Find where the given text appears and provide that cell's center as [X, Y] coordinate. 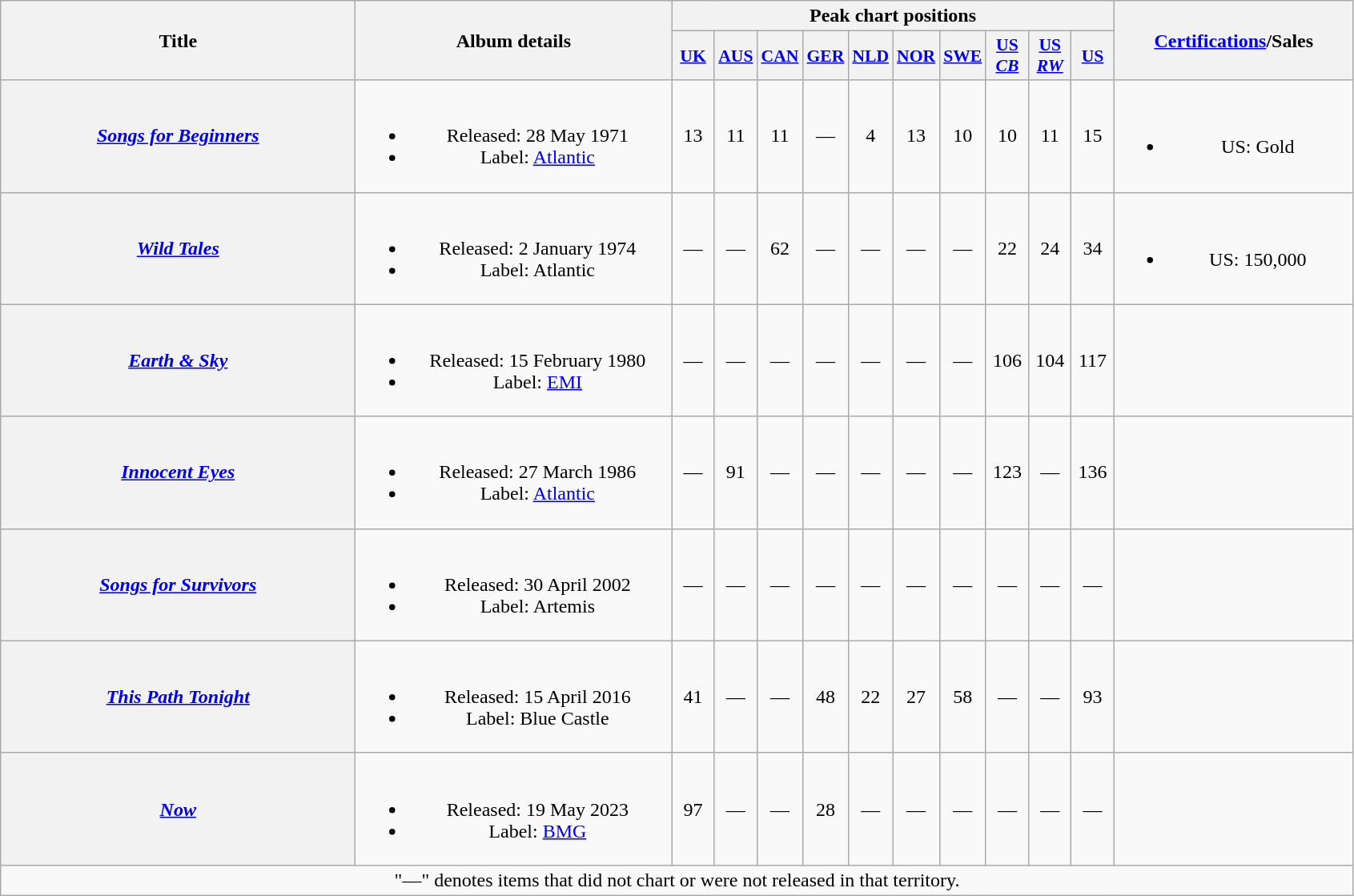
34 [1092, 248]
27 [916, 697]
"—" denotes items that did not chart or were not released in that territory. [677, 880]
Released: 15 April 2016Label: Blue Castle [514, 697]
Title [178, 40]
UK [693, 56]
Now [178, 809]
28 [825, 809]
USRW [1051, 56]
Peak chart positions [893, 16]
58 [962, 697]
41 [693, 697]
Released: 27 March 1986Label: Atlantic [514, 472]
Released: 15 February 1980Label: EMI [514, 360]
15 [1092, 136]
NOR [916, 56]
48 [825, 697]
NLD [870, 56]
AUS [735, 56]
Released: 30 April 2002Label: Artemis [514, 585]
91 [735, 472]
93 [1092, 697]
106 [1007, 360]
GER [825, 56]
117 [1092, 360]
Wild Tales [178, 248]
24 [1051, 248]
US [1092, 56]
CAN [780, 56]
Released: 2 January 1974Label: Atlantic [514, 248]
US: Gold [1233, 136]
This Path Tonight [178, 697]
62 [780, 248]
4 [870, 136]
104 [1051, 360]
97 [693, 809]
123 [1007, 472]
SWE [962, 56]
Released: 19 May 2023Label: BMG [514, 809]
Certifications/Sales [1233, 40]
136 [1092, 472]
Songs for Survivors [178, 585]
Earth & Sky [178, 360]
Innocent Eyes [178, 472]
USCB [1007, 56]
US: 150,000 [1233, 248]
Songs for Beginners [178, 136]
Released: 28 May 1971Label: Atlantic [514, 136]
Album details [514, 40]
